Extract the [X, Y] coordinate from the center of the cell holding the provided text.  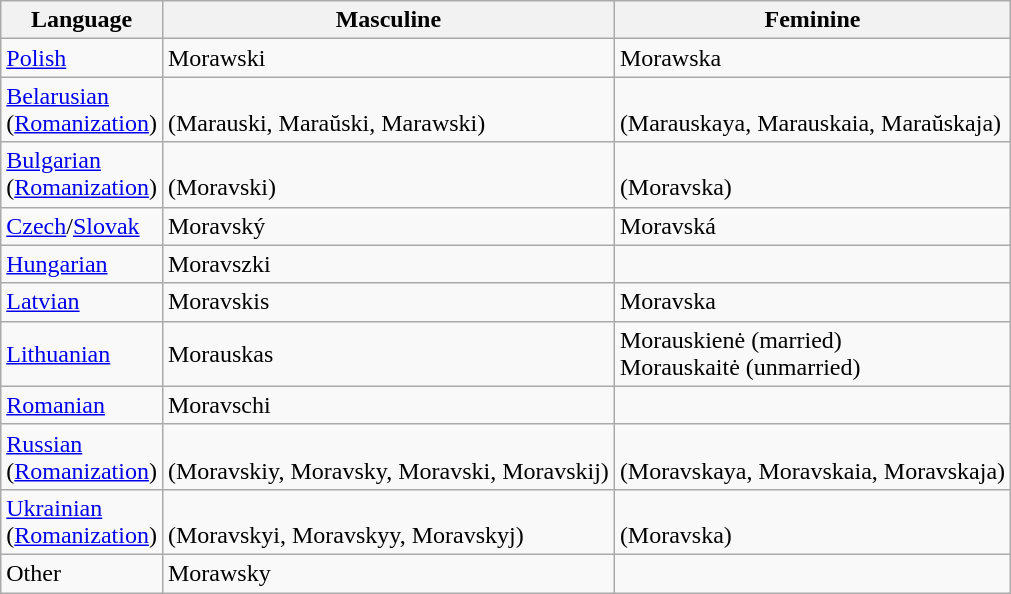
(Moravskaya, Moravskaia, Moravskaja) [812, 456]
Moravska [812, 302]
Language [82, 20]
Lithuanian [82, 354]
Other [82, 573]
Moravschi [388, 405]
Morauskienė (married) Morauskaitė (unmarried) [812, 354]
Moravská [812, 226]
Morawski [388, 58]
Ukrainian (Romanization) [82, 522]
Russian (Romanization) [82, 456]
(Marauskaya, Marauskaia, Maraŭskaja) [812, 110]
(Moravskiy, Moravsky, Moravski, Moravskij) [388, 456]
Morawska [812, 58]
(Moravskyi, Moravskyy, Moravskyj) [388, 522]
Feminine [812, 20]
Polish [82, 58]
Moravszki [388, 264]
Moravskis [388, 302]
Latvian [82, 302]
Morauskas [388, 354]
Masculine [388, 20]
Bulgarian (Romanization) [82, 174]
(Moravski) [388, 174]
Moravský [388, 226]
Belarusian (Romanization) [82, 110]
(Marauski, Maraŭski, Marawski) [388, 110]
Morawsky [388, 573]
Hungarian [82, 264]
Czech/Slovak [82, 226]
Romanian [82, 405]
